Pinpoint the cell where the given text exists, returning its (x, y) midpoint coordinate. 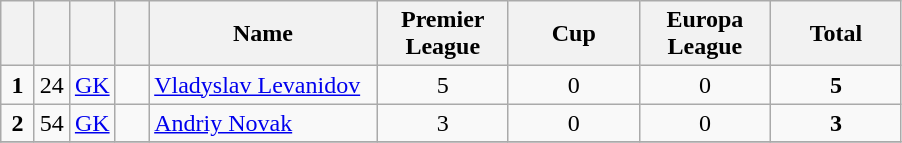
Vladyslav Levanidov (264, 85)
Total (836, 34)
Europa League (704, 34)
2 (18, 123)
Name (264, 34)
Cup (574, 34)
Andriy Novak (264, 123)
1 (18, 85)
Premier League (442, 34)
24 (52, 85)
54 (52, 123)
